Find where the given text appears and provide that cell's center as (X, Y) coordinate. 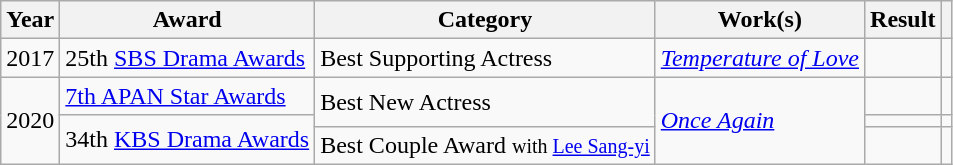
Result (903, 20)
2017 (30, 58)
Category (486, 20)
Once Again (760, 120)
Best New Actress (486, 102)
Year (30, 20)
Temperature of Love (760, 58)
25th SBS Drama Awards (188, 58)
7th APAN Star Awards (188, 96)
2020 (30, 120)
Award (188, 20)
Best Supporting Actress (486, 58)
Best Couple Award with Lee Sang-yi (486, 145)
Work(s) (760, 20)
34th KBS Drama Awards (188, 140)
